From the cell containing the given text, extract its center point as (X, Y) coordinate. 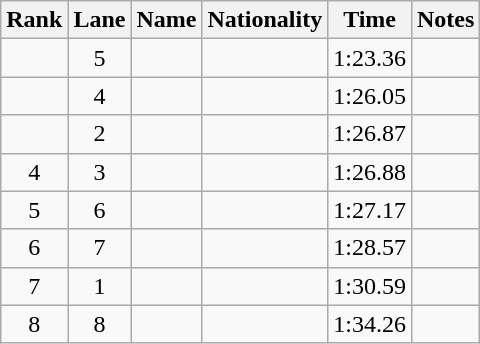
1:26.87 (370, 134)
1:26.88 (370, 172)
1:30.59 (370, 286)
Nationality (265, 20)
2 (100, 134)
1 (100, 286)
Notes (445, 20)
1:26.05 (370, 96)
1:28.57 (370, 248)
3 (100, 172)
Time (370, 20)
1:34.26 (370, 324)
1:23.36 (370, 58)
Name (166, 20)
1:27.17 (370, 210)
Rank (34, 20)
Lane (100, 20)
